Extract the [X, Y] coordinate from the center of the cell holding the provided text.  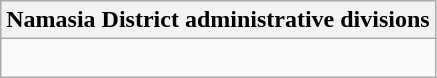
Namasia District administrative divisions [218, 20]
